Capture the cell that displays the provided text and extract its (x, y) central coordinate. 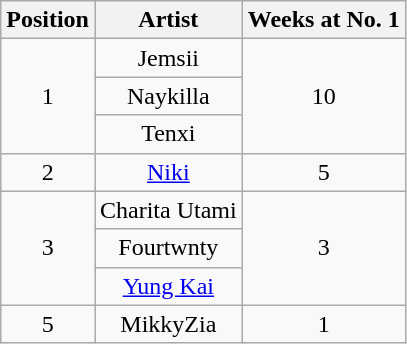
Naykilla (168, 96)
2 (48, 172)
Yung Kai (168, 286)
Weeks at No. 1 (324, 20)
Charita Utami (168, 210)
MikkyZia (168, 324)
Niki (168, 172)
Tenxi (168, 134)
10 (324, 96)
Position (48, 20)
Fourtwnty (168, 248)
Jemsii (168, 58)
Artist (168, 20)
